For the text-containing cell, return its midpoint in [x, y] coordinate format. 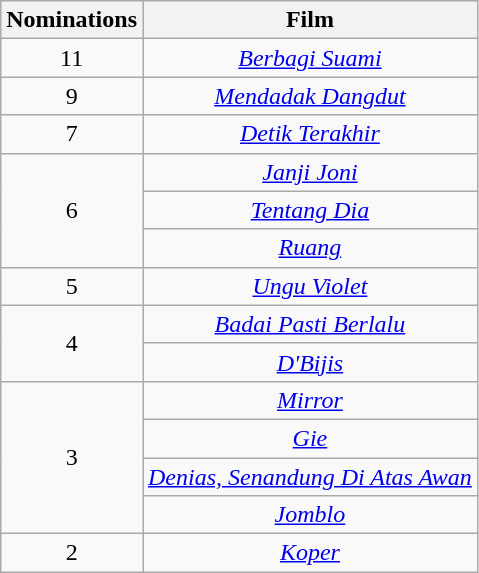
3 [72, 457]
Mendadak Dangdut [310, 96]
Koper [310, 553]
11 [72, 58]
Badai Pasti Berlalu [310, 324]
Janji Joni [310, 172]
Denias, Senandung Di Atas Awan [310, 477]
Jomblo [310, 515]
Gie [310, 438]
4 [72, 343]
2 [72, 553]
Mirror [310, 400]
D'Bijis [310, 362]
Film [310, 20]
5 [72, 286]
Tentang Dia [310, 210]
Berbagi Suami [310, 58]
Detik Terakhir [310, 134]
6 [72, 210]
Ruang [310, 248]
Ungu Violet [310, 286]
Nominations [72, 20]
9 [72, 96]
7 [72, 134]
